Capture the cell that displays the provided text and extract its [x, y] central coordinate. 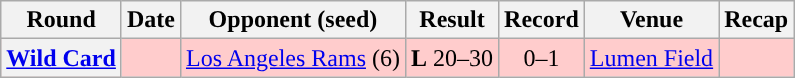
Round [62, 20]
L 20–30 [452, 58]
Recap [756, 20]
0–1 [542, 58]
Wild Card [62, 58]
Result [452, 20]
Date [150, 20]
Lumen Field [651, 58]
Opponent (seed) [292, 20]
Los Angeles Rams (6) [292, 58]
Venue [651, 20]
Record [542, 20]
